Pinpoint the cell where the given text exists, returning its (x, y) midpoint coordinate. 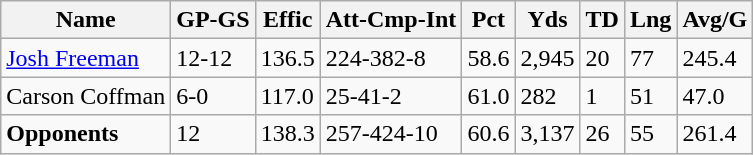
26 (602, 134)
TD (602, 20)
6-0 (213, 96)
Att-Cmp-Int (391, 20)
61.0 (488, 96)
117.0 (288, 96)
12 (213, 134)
20 (602, 58)
Avg/G (715, 20)
282 (548, 96)
55 (650, 134)
245.4 (715, 58)
136.5 (288, 58)
51 (650, 96)
47.0 (715, 96)
Effic (288, 20)
Yds (548, 20)
Lng (650, 20)
Josh Freeman (86, 58)
Carson Coffman (86, 96)
58.6 (488, 58)
GP-GS (213, 20)
Name (86, 20)
Pct (488, 20)
3,137 (548, 134)
Opponents (86, 134)
60.6 (488, 134)
224-382-8 (391, 58)
12-12 (213, 58)
25-41-2 (391, 96)
1 (602, 96)
2,945 (548, 58)
138.3 (288, 134)
77 (650, 58)
257-424-10 (391, 134)
261.4 (715, 134)
